Identify which cell holds the provided text, then report its (X, Y) central coordinate. 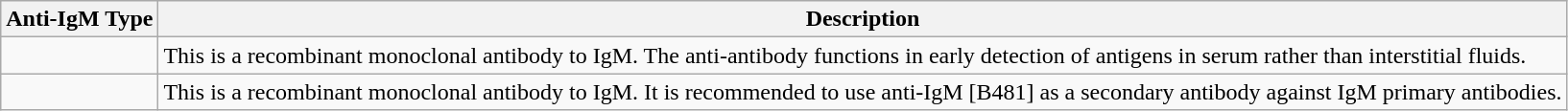
Description (863, 19)
This is a recombinant monoclonal antibody to IgM. It is recommended to use anti-IgM [B481] as a secondary antibody against IgM primary antibodies. (863, 92)
Anti-IgM Type (80, 19)
